Return the (X, Y) coordinate for the center point of the cell that contains the specified text.  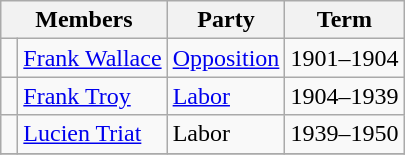
Frank Troy (92, 96)
1939–1950 (344, 134)
1901–1904 (344, 58)
Members (84, 20)
1904–1939 (344, 96)
Opposition (226, 58)
Term (344, 20)
Lucien Triat (92, 134)
Party (226, 20)
Frank Wallace (92, 58)
